Return (x, y) of the center of cell containing provided text 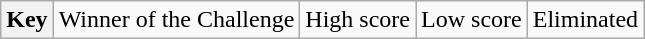
Winner of the Challenge (176, 20)
Key (27, 20)
Low score (472, 20)
Eliminated (585, 20)
High score (358, 20)
